Return (X, Y) of the center of cell containing provided text 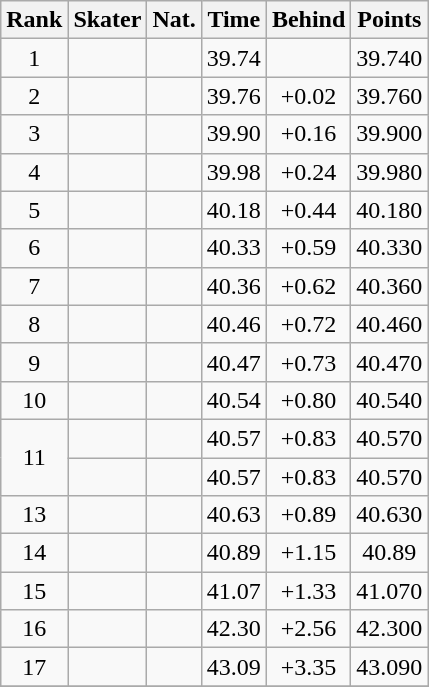
5 (34, 210)
39.74 (234, 58)
10 (34, 400)
+1.15 (308, 553)
39.76 (234, 96)
16 (34, 629)
3 (34, 134)
40.36 (234, 286)
+0.02 (308, 96)
6 (34, 248)
Nat. (174, 20)
+0.24 (308, 172)
+0.44 (308, 210)
40.460 (390, 324)
Behind (308, 20)
43.090 (390, 667)
+2.56 (308, 629)
13 (34, 515)
Time (234, 20)
11 (34, 457)
Rank (34, 20)
+0.62 (308, 286)
+1.33 (308, 591)
+0.73 (308, 362)
1 (34, 58)
42.300 (390, 629)
14 (34, 553)
2 (34, 96)
41.07 (234, 591)
4 (34, 172)
42.30 (234, 629)
40.18 (234, 210)
40.54 (234, 400)
40.33 (234, 248)
+0.72 (308, 324)
+0.80 (308, 400)
40.180 (390, 210)
40.330 (390, 248)
40.360 (390, 286)
40.470 (390, 362)
+3.35 (308, 667)
+0.16 (308, 134)
39.900 (390, 134)
40.540 (390, 400)
+0.89 (308, 515)
39.760 (390, 96)
7 (34, 286)
40.630 (390, 515)
15 (34, 591)
+0.59 (308, 248)
39.980 (390, 172)
Skater (108, 20)
43.09 (234, 667)
41.070 (390, 591)
39.98 (234, 172)
Points (390, 20)
40.47 (234, 362)
17 (34, 667)
40.63 (234, 515)
9 (34, 362)
40.46 (234, 324)
39.90 (234, 134)
8 (34, 324)
39.740 (390, 58)
